Extract the (x, y) coordinate from the center of the cell holding the provided text.  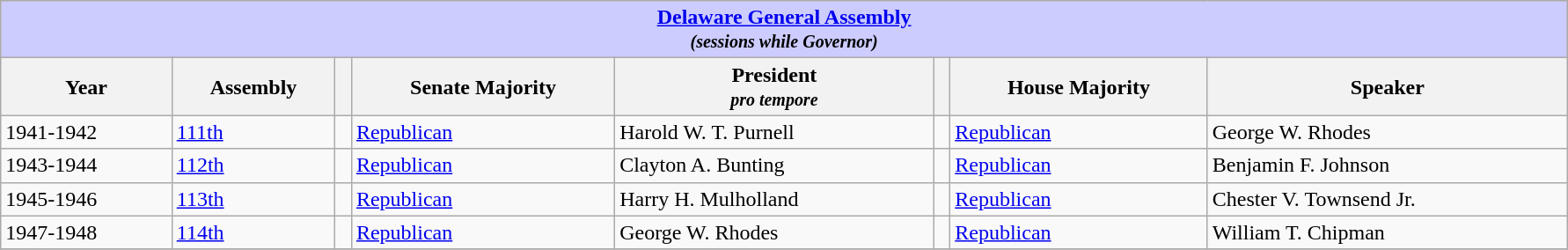
Speaker (1387, 86)
112th (253, 165)
1945-1946 (86, 199)
1947-1948 (86, 232)
Year (86, 86)
Assembly (253, 86)
1941-1942 (86, 132)
Senate Majority (482, 86)
Presidentpro tempore (774, 86)
111th (253, 132)
114th (253, 232)
Benjamin F. Johnson (1387, 165)
113th (253, 199)
House Majority (1079, 86)
Harry H. Mulholland (774, 199)
William T. Chipman (1387, 232)
Clayton A. Bunting (774, 165)
1943-1944 (86, 165)
Harold W. T. Purnell (774, 132)
Delaware General Assembly (sessions while Governor) (785, 30)
Chester V. Townsend Jr. (1387, 199)
